From the cell containing the given text, extract its center point as (x, y) coordinate. 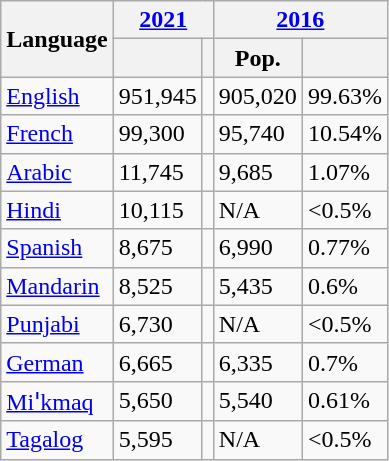
5,540 (258, 401)
German (57, 362)
905,020 (258, 96)
11,745 (158, 172)
8,525 (158, 286)
9,685 (258, 172)
5,595 (158, 440)
Mandarin (57, 286)
99.63% (344, 96)
95,740 (258, 134)
99,300 (158, 134)
8,675 (158, 248)
0.77% (344, 248)
French (57, 134)
0.61% (344, 401)
2021 (163, 20)
6,335 (258, 362)
1.07% (344, 172)
10,115 (158, 210)
Punjabi (57, 324)
Pop. (258, 58)
6,990 (258, 248)
Arabic (57, 172)
2016 (300, 20)
6,730 (158, 324)
Tagalog (57, 440)
English (57, 96)
Hindi (57, 210)
5,650 (158, 401)
Spanish (57, 248)
6,665 (158, 362)
5,435 (258, 286)
10.54% (344, 134)
951,945 (158, 96)
0.6% (344, 286)
0.7% (344, 362)
Miꞌkmaq (57, 401)
Language (57, 39)
